Return (X, Y) of the center of cell containing provided text 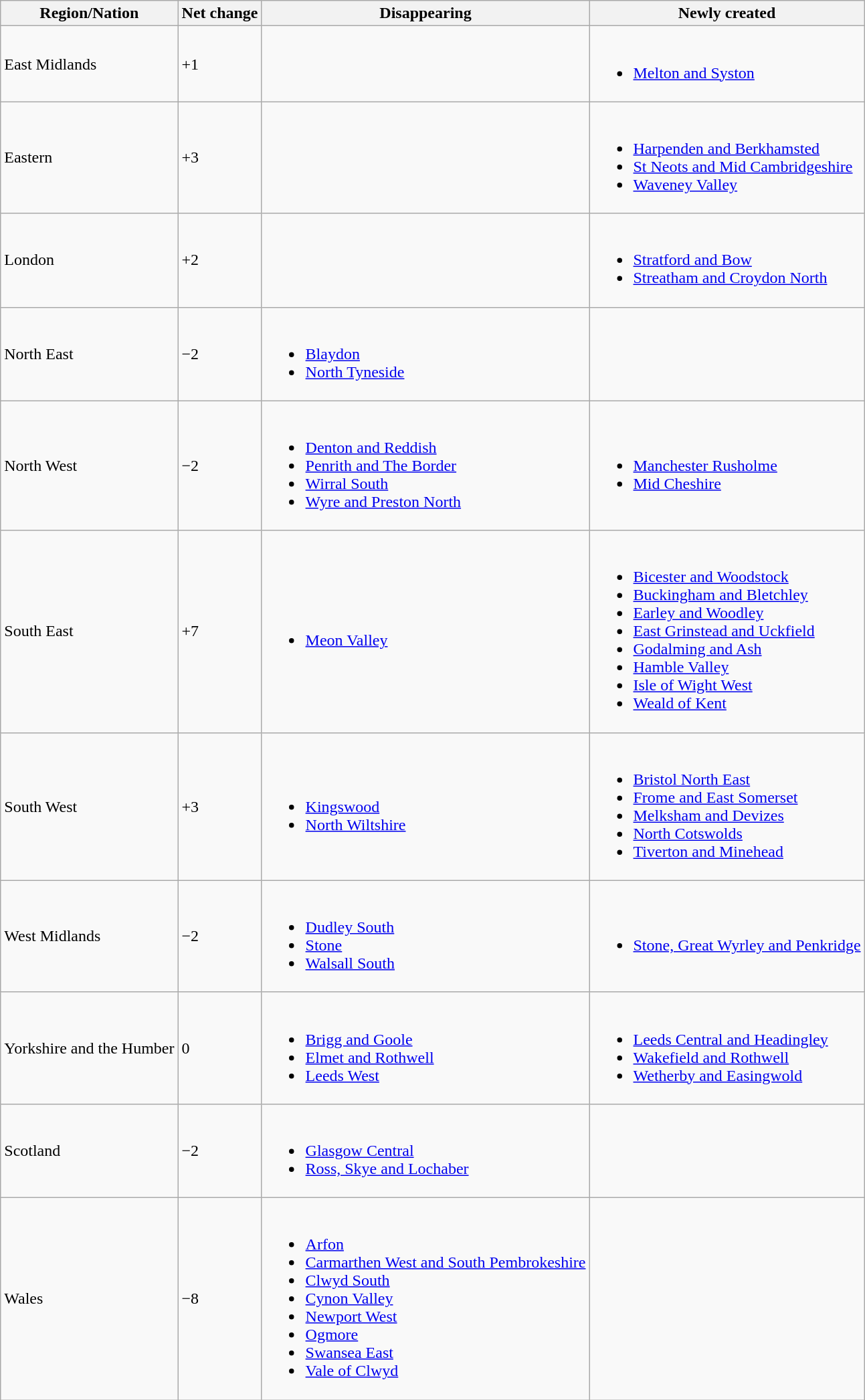
Newly created (727, 13)
East Midlands (90, 64)
Yorkshire and the Humber (90, 1047)
BlaydonNorth Tyneside (425, 354)
Scotland (90, 1151)
North East (90, 354)
Leeds Central and HeadingleyWakefield and RothwellWetherby and Easingwold (727, 1047)
Disappearing (425, 13)
Brigg and GooleElmet and RothwellLeeds West (425, 1047)
Dudley SouthStoneWalsall South (425, 936)
+1 (219, 64)
KingswoodNorth Wiltshire (425, 807)
Net change (219, 13)
Stone, Great Wyrley and Penkridge (727, 936)
Manchester RusholmeMid Cheshire (727, 466)
Stratford and BowStreatham and Croydon North (727, 260)
Harpenden and BerkhamstedSt Neots and Mid CambridgeshireWaveney Valley (727, 158)
Bristol North EastFrome and East SomersetMelksham and DevizesNorth CotswoldsTiverton and Minehead (727, 807)
South West (90, 807)
Denton and ReddishPenrith and The BorderWirral SouthWyre and Preston North (425, 466)
Meon Valley (425, 631)
Glasgow CentralRoss, Skye and Lochaber (425, 1151)
ArfonCarmarthen West and South PembrokeshireClwyd SouthCynon ValleyNewport WestOgmoreSwansea EastVale of Clwyd (425, 1298)
West Midlands (90, 936)
+7 (219, 631)
London (90, 260)
Region/Nation (90, 13)
North West (90, 466)
0 (219, 1047)
Eastern (90, 158)
Melton and Syston (727, 64)
Wales (90, 1298)
South East (90, 631)
−8 (219, 1298)
+2 (219, 260)
